Provide the (X, Y) coordinate of the cell's center where the given text is located.  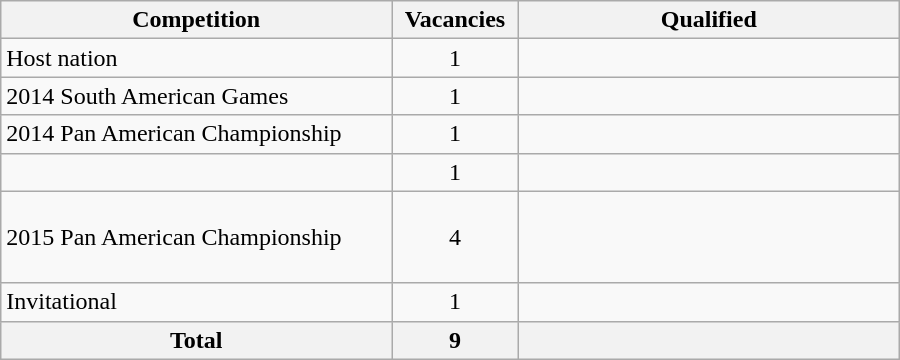
2014 South American Games (196, 96)
9 (456, 340)
4 (456, 237)
Vacancies (456, 20)
Host nation (196, 58)
Qualified (708, 20)
Competition (196, 20)
2014 Pan American Championship (196, 134)
2015 Pan American Championship (196, 237)
Total (196, 340)
Invitational (196, 302)
